Return (x, y) of the center of cell containing provided text 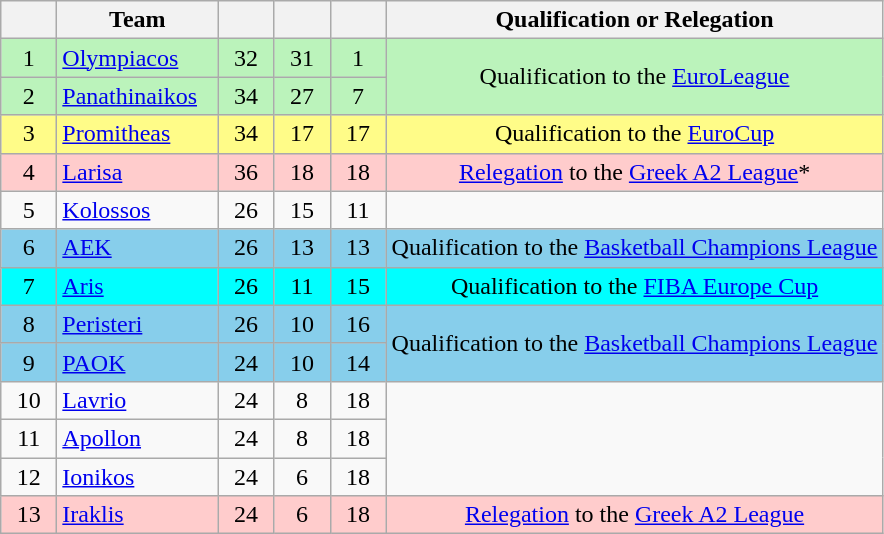
Qualification to the EuroLeague (634, 77)
Larisa (138, 172)
Promitheas (138, 134)
Aris (138, 286)
14 (358, 362)
4 (29, 172)
Ionikos (138, 477)
16 (358, 324)
Peristeri (138, 324)
36 (246, 172)
AEK (138, 248)
Apollon (138, 438)
Iraklis (138, 515)
32 (246, 58)
PAOK (138, 362)
9 (29, 362)
Relegation to the Greek A2 League* (634, 172)
Relegation to the Greek A2 League (634, 515)
Lavrio (138, 400)
2 (29, 96)
Qualification or Relegation (634, 20)
27 (302, 96)
Team (138, 20)
Qualification to the FIBA Europe Cup (634, 286)
Panathinaikos (138, 96)
3 (29, 134)
5 (29, 210)
31 (302, 58)
12 (29, 477)
Olympiacos (138, 58)
Qualification to the EuroCup (634, 134)
Kolossos (138, 210)
